Extract the (X, Y) coordinate from the center of the cell holding the provided text.  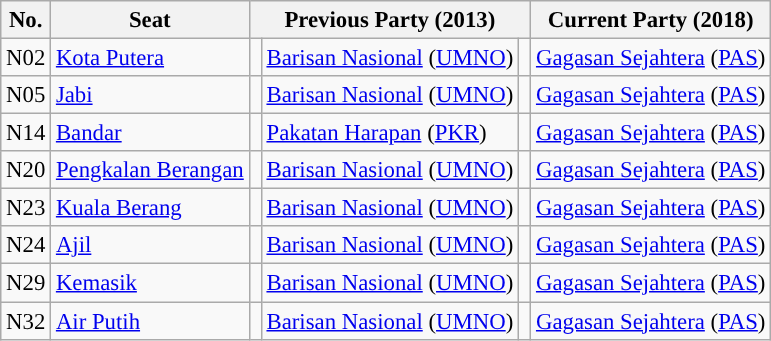
N20 (26, 170)
Pengkalan Berangan (150, 170)
Current Party (2018) (651, 20)
N24 (26, 245)
Previous Party (2013) (390, 20)
Ajil (150, 245)
Kemasik (150, 283)
N05 (26, 95)
Air Putih (150, 321)
Kota Putera (150, 58)
N29 (26, 283)
N02 (26, 58)
No. (26, 20)
N14 (26, 133)
Seat (150, 20)
Kuala Berang (150, 208)
Pakatan Harapan (PKR) (390, 133)
N23 (26, 208)
N32 (26, 321)
Jabi (150, 95)
Bandar (150, 133)
